Capture the cell that displays the provided text and extract its [x, y] central coordinate. 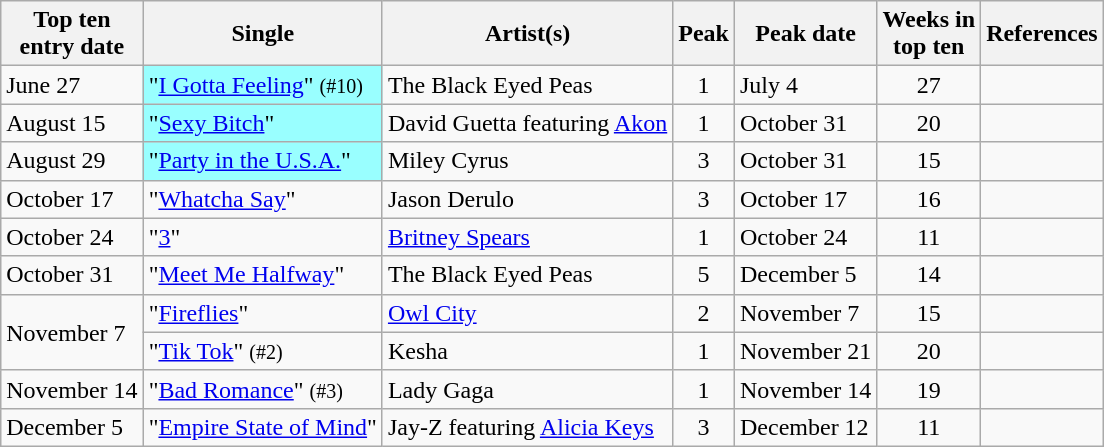
Lady Gaga [527, 389]
"Party in the U.S.A." [262, 161]
16 [929, 199]
August 15 [72, 123]
"Empire State of Mind" [262, 427]
David Guetta featuring Akon [527, 123]
Kesha [527, 351]
"Meet Me Halfway" [262, 275]
"3" [262, 237]
December 12 [805, 427]
"Sexy Bitch" [262, 123]
5 [704, 275]
"Tik Tok" (#2) [262, 351]
Top tenentry date [72, 34]
Jason Derulo [527, 199]
"Fireflies" [262, 313]
November 21 [805, 351]
19 [929, 389]
"Bad Romance" (#3) [262, 389]
Britney Spears [527, 237]
14 [929, 275]
August 29 [72, 161]
27 [929, 85]
Weeks intop ten [929, 34]
Jay-Z featuring Alicia Keys [527, 427]
Peak [704, 34]
July 4 [805, 85]
References [1042, 34]
Peak date [805, 34]
"I Gotta Feeling" (#10) [262, 85]
June 27 [72, 85]
Owl City [527, 313]
2 [704, 313]
"Whatcha Say" [262, 199]
Single [262, 34]
Miley Cyrus [527, 161]
Artist(s) [527, 34]
